Search for the cell housing the specified text and yield its (X, Y) center coordinate. 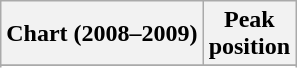
Peakposition (249, 34)
Chart (2008–2009) (102, 34)
